Search for the cell housing the specified text and yield its (x, y) center coordinate. 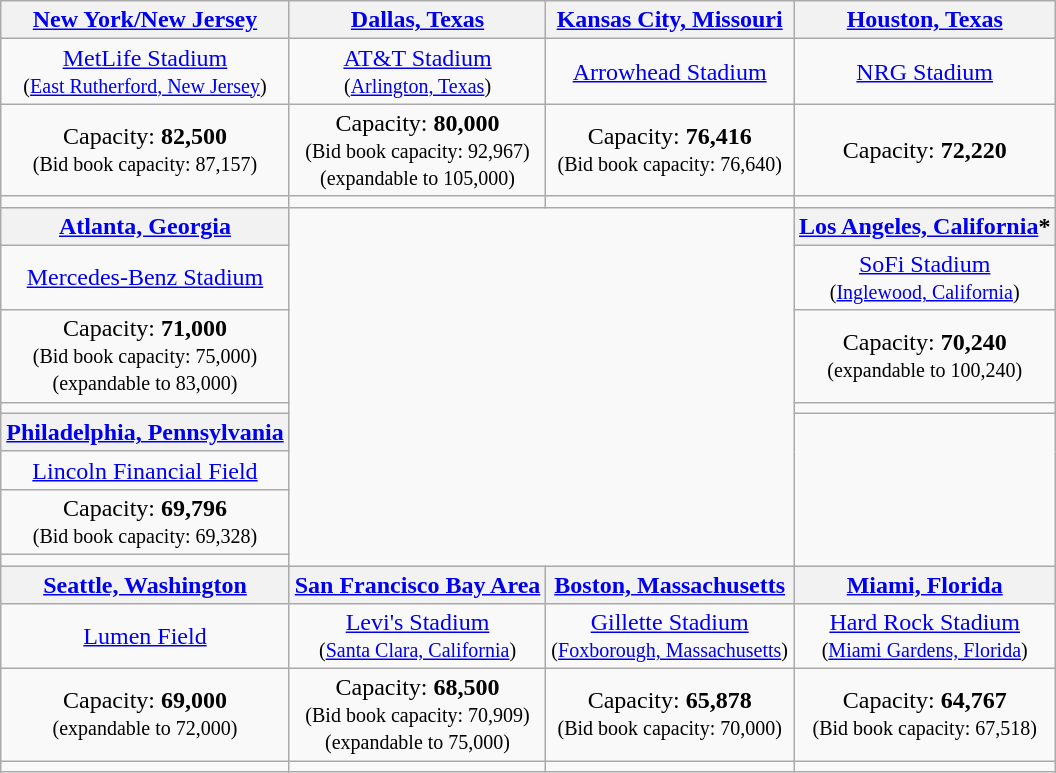
Capacity: 76,416(Bid book capacity: 76,640) (670, 150)
Arrowhead Stadium (670, 72)
AT&T Stadium(Arlington, Texas) (418, 72)
MetLife Stadium(East Rutherford, New Jersey) (145, 72)
Capacity: 65,878(Bid book capacity: 70,000) (670, 715)
Lumen Field (145, 636)
Capacity: 80,000(Bid book capacity: 92,967)(expandable to 105,000) (418, 150)
Seattle, Washington (145, 585)
NRG Stadium (925, 72)
Capacity: 69,000(expandable to 72,000) (145, 715)
Mercedes-Benz Stadium (145, 278)
SoFi Stadium(Inglewood, California) (925, 278)
Hard Rock Stadium(Miami Gardens, Florida) (925, 636)
New York/New Jersey (145, 20)
Capacity: 64,767(Bid book capacity: 67,518) (925, 715)
Capacity: 68,500(Bid book capacity: 70,909)(expandable to 75,000) (418, 715)
San Francisco Bay Area (418, 585)
Dallas, Texas (418, 20)
Capacity: 82,500(Bid book capacity: 87,157) (145, 150)
Houston, Texas (925, 20)
Levi's Stadium (Santa Clara, California) (418, 636)
Philadelphia, Pennsylvania (145, 432)
Capacity: 71,000(Bid book capacity: 75,000)(expandable to 83,000) (145, 356)
Capacity: 72,220 (925, 150)
Capacity: 69,796(Bid book capacity: 69,328) (145, 522)
Kansas City, Missouri (670, 20)
Boston, Massachusetts (670, 585)
Lincoln Financial Field (145, 470)
Los Angeles, California* (925, 226)
Gillette Stadium(Foxborough, Massachusetts) (670, 636)
Atlanta, Georgia (145, 226)
Miami, Florida (925, 585)
Capacity: 70,240(expandable to 100,240) (925, 356)
